From the cell containing the given text, extract its center point as (X, Y) coordinate. 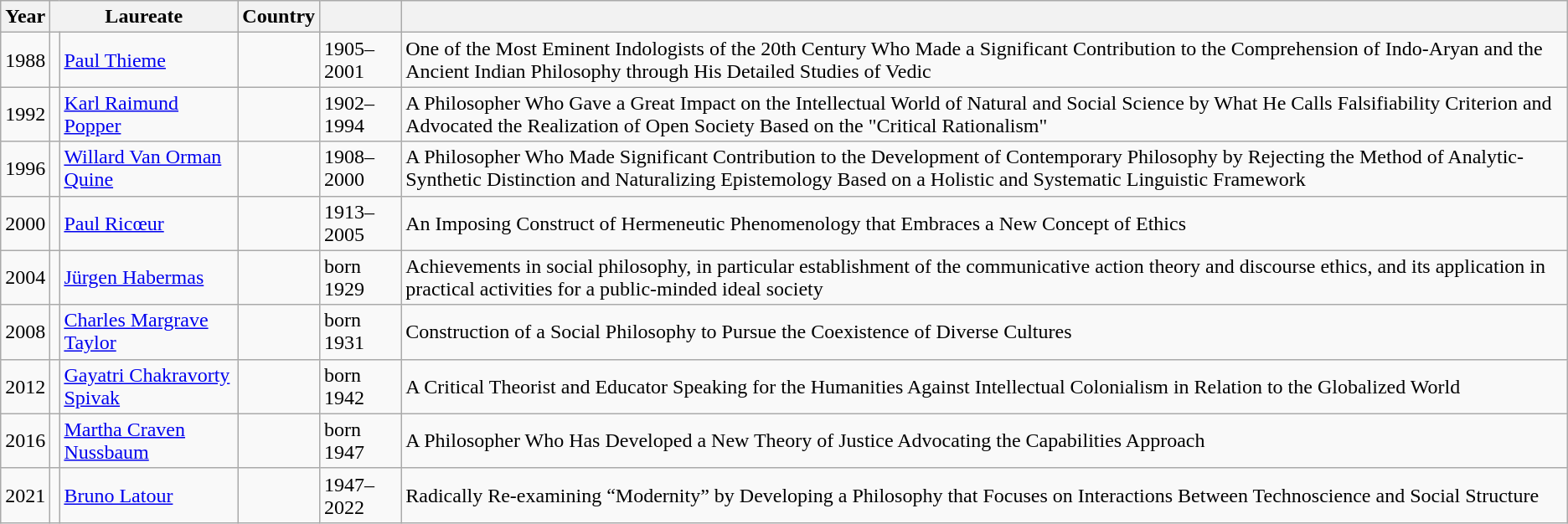
Laureate (144, 17)
Paul Thieme (149, 60)
1992 (25, 114)
2021 (25, 496)
Martha Craven Nussbaum (149, 440)
2016 (25, 440)
2004 (25, 278)
Paul Ricœur (149, 223)
born 1942 (360, 387)
Gayatri Chakravorty Spivak (149, 387)
Karl Raimund Popper (149, 114)
2000 (25, 223)
1996 (25, 169)
Jürgen Habermas (149, 278)
1988 (25, 60)
born 1931 (360, 331)
1905–2001 (360, 60)
born 1929 (360, 278)
1947–2022 (360, 496)
Charles Margrave Taylor (149, 331)
2008 (25, 331)
1913–2005 (360, 223)
Willard Van Orman Quine (149, 169)
A Philosopher Who Has Developed a New Theory of Justice Advocating the Capabilities Approach (985, 440)
Year (25, 17)
2012 (25, 387)
A Critical Theorist and Educator Speaking for the Humanities Against Intellectual Colonialism in Relation to the Globalized World (985, 387)
1902–1994 (360, 114)
1908–2000 (360, 169)
Radically Re-examining “Modernity” by Developing a Philosophy that Focuses on Interactions Between Technoscience and Social Structure (985, 496)
born 1947 (360, 440)
Construction of a Social Philosophy to Pursue the Coexistence of Diverse Cultures (985, 331)
An Imposing Construct of Hermeneutic Phenomenology that Embraces a New Concept of Ethics (985, 223)
Country (279, 17)
Bruno Latour (149, 496)
